Extract the (x, y) coordinate from the center of the cell holding the provided text.  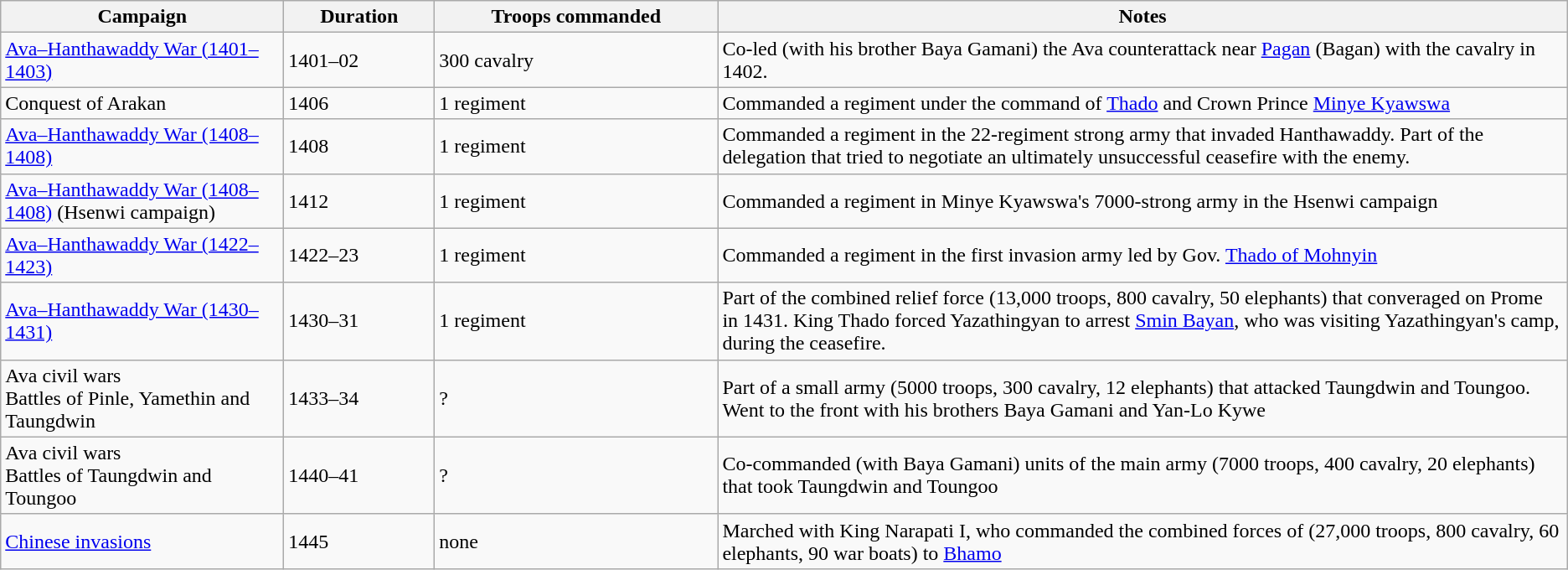
Commanded a regiment in Minye Kyawswa's 7000-strong army in the Hsenwi campaign (1142, 201)
Co-commanded (with Baya Gamani) units of the main army (7000 troops, 400 cavalry, 20 elephants) that took Taungdwin and Toungoo (1142, 475)
1408 (359, 146)
Ava–Hanthawaddy War (1422–1423) (142, 255)
none (576, 541)
Commanded a regiment in the first invasion army led by Gov. Thado of Mohnyin (1142, 255)
Ava–Hanthawaddy War (1430–1431) (142, 321)
Campaign (142, 17)
1412 (359, 201)
Marched with King Narapati I, who commanded the combined forces of (27,000 troops, 800 cavalry, 60 elephants, 90 war boats) to Bhamo (1142, 541)
Conquest of Arakan (142, 103)
Duration (359, 17)
Commanded a regiment under the command of Thado and Crown Prince Minye Kyawswa (1142, 103)
Co-led (with his brother Baya Gamani) the Ava counterattack near Pagan (Bagan) with the cavalry in 1402. (1142, 60)
1422–23 (359, 255)
1401–02 (359, 60)
Ava–Hanthawaddy War (1408–1408) (142, 146)
Ava civil wars Battles of Pinle, Yamethin and Taungdwin (142, 398)
Notes (1142, 17)
1440–41 (359, 475)
1430–31 (359, 321)
Chinese invasions (142, 541)
1406 (359, 103)
1433–34 (359, 398)
Troops commanded (576, 17)
300 cavalry (576, 60)
Ava–Hanthawaddy War (1401–1403) (142, 60)
Ava civil wars Battles of Taungdwin and Toungoo (142, 475)
Ava–Hanthawaddy War (1408–1408) (Hsenwi campaign) (142, 201)
1445 (359, 541)
